Scan for the cell matching the given text and deliver its [X, Y] coordinate at center. 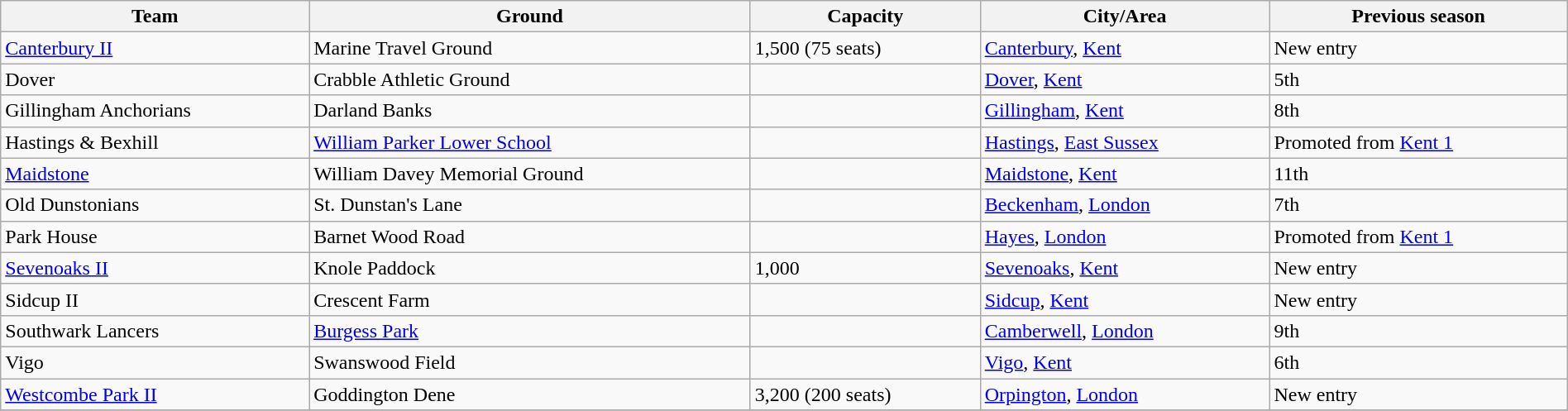
Crescent Farm [530, 299]
Beckenham, London [1125, 205]
7th [1418, 205]
Ground [530, 17]
Gillingham, Kent [1125, 111]
Canterbury, Kent [1125, 48]
Hayes, London [1125, 237]
Knole Paddock [530, 268]
Team [155, 17]
8th [1418, 111]
Hastings, East Sussex [1125, 142]
Sidcup II [155, 299]
6th [1418, 362]
Dover, Kent [1125, 79]
Previous season [1418, 17]
William Parker Lower School [530, 142]
Old Dunstonians [155, 205]
Burgess Park [530, 331]
3,200 (200 seats) [865, 394]
Hastings & Bexhill [155, 142]
Maidstone, Kent [1125, 174]
Maidstone [155, 174]
9th [1418, 331]
Goddington Dene [530, 394]
Vigo [155, 362]
Vigo, Kent [1125, 362]
Park House [155, 237]
Sidcup, Kent [1125, 299]
Darland Banks [530, 111]
Sevenoaks II [155, 268]
Camberwell, London [1125, 331]
5th [1418, 79]
City/Area [1125, 17]
St. Dunstan's Lane [530, 205]
Canterbury II [155, 48]
Marine Travel Ground [530, 48]
Swanswood Field [530, 362]
Gillingham Anchorians [155, 111]
Barnet Wood Road [530, 237]
Dover [155, 79]
11th [1418, 174]
1,500 (75 seats) [865, 48]
Westcombe Park II [155, 394]
1,000 [865, 268]
Orpington, London [1125, 394]
Crabble Athletic Ground [530, 79]
Sevenoaks, Kent [1125, 268]
Capacity [865, 17]
William Davey Memorial Ground [530, 174]
Southwark Lancers [155, 331]
